Return the [x, y] coordinate for the center point of the cell that contains the specified text.  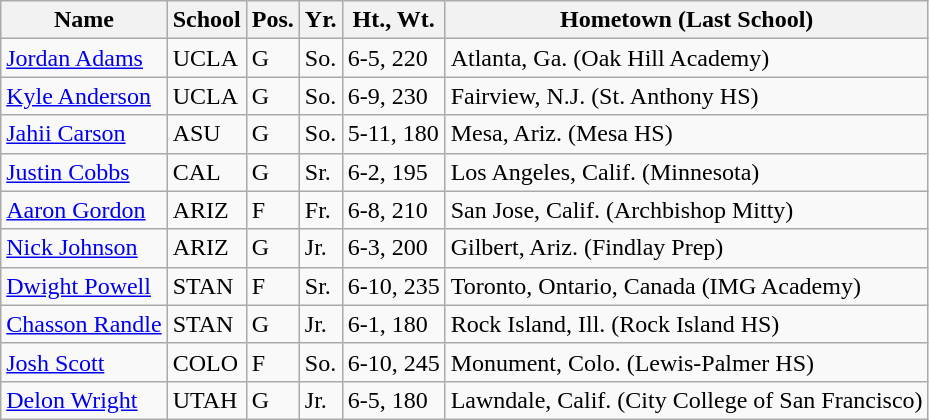
6-5, 220 [394, 58]
Name [84, 20]
Fr. [320, 210]
Dwight Powell [84, 286]
5-11, 180 [394, 134]
Hometown (Last School) [686, 20]
Los Angeles, Calif. (Minnesota) [686, 172]
Kyle Anderson [84, 96]
6-5, 180 [394, 400]
CAL [206, 172]
Ht., Wt. [394, 20]
Rock Island, Ill. (Rock Island HS) [686, 324]
Josh Scott [84, 362]
6-8, 210 [394, 210]
Aaron Gordon [84, 210]
Justin Cobbs [84, 172]
Fairview, N.J. (St. Anthony HS) [686, 96]
Yr. [320, 20]
San Jose, Calif. (Archbishop Mitty) [686, 210]
6-10, 235 [394, 286]
6-3, 200 [394, 248]
Lawndale, Calif. (City College of San Francisco) [686, 400]
Jordan Adams [84, 58]
School [206, 20]
6-9, 230 [394, 96]
Pos. [272, 20]
Atlanta, Ga. (Oak Hill Academy) [686, 58]
Jahii Carson [84, 134]
ASU [206, 134]
Toronto, Ontario, Canada (IMG Academy) [686, 286]
Gilbert, Ariz. (Findlay Prep) [686, 248]
Monument, Colo. (Lewis-Palmer HS) [686, 362]
6-2, 195 [394, 172]
6-10, 245 [394, 362]
Nick Johnson [84, 248]
6-1, 180 [394, 324]
COLO [206, 362]
Delon Wright [84, 400]
UTAH [206, 400]
Mesa, Ariz. (Mesa HS) [686, 134]
Chasson Randle [84, 324]
